Return (x, y) of the center of cell containing provided text 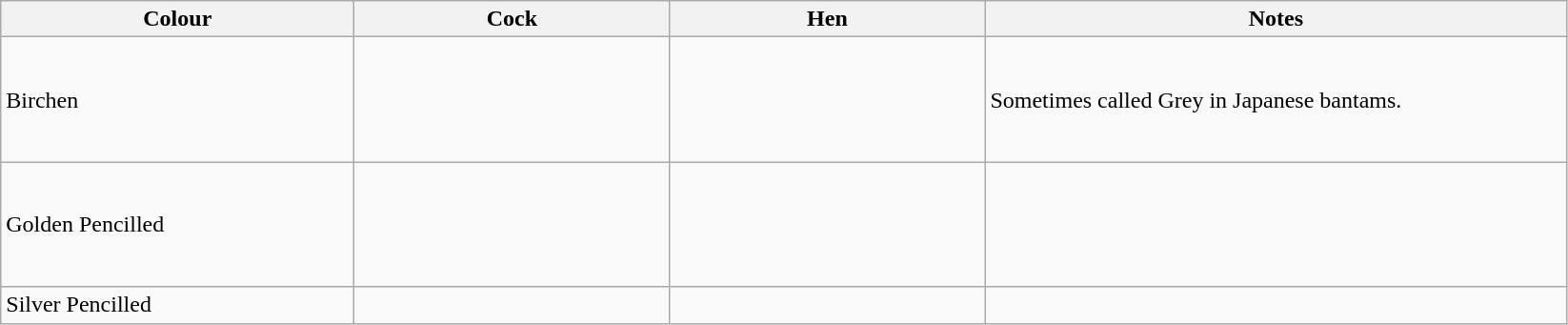
Silver Pencilled (177, 305)
Notes (1277, 19)
Sometimes called Grey in Japanese bantams. (1277, 99)
Hen (827, 19)
Birchen (177, 99)
Colour (177, 19)
Cock (513, 19)
Golden Pencilled (177, 225)
